Locate the cell with the specified text and output its [X, Y] center coordinate. 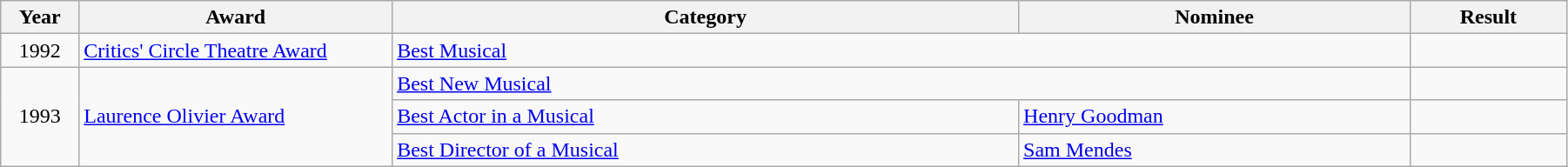
Result [1488, 17]
Critics' Circle Theatre Award [236, 50]
Best New Musical [901, 83]
Year [40, 17]
Henry Goodman [1215, 117]
1993 [40, 117]
Category [706, 17]
Nominee [1215, 17]
Award [236, 17]
Laurence Olivier Award [236, 117]
Best Actor in a Musical [706, 117]
Sam Mendes [1215, 150]
1992 [40, 50]
Best Musical [901, 50]
Best Director of a Musical [706, 150]
